From the cell containing the given text, extract its center point as [x, y] coordinate. 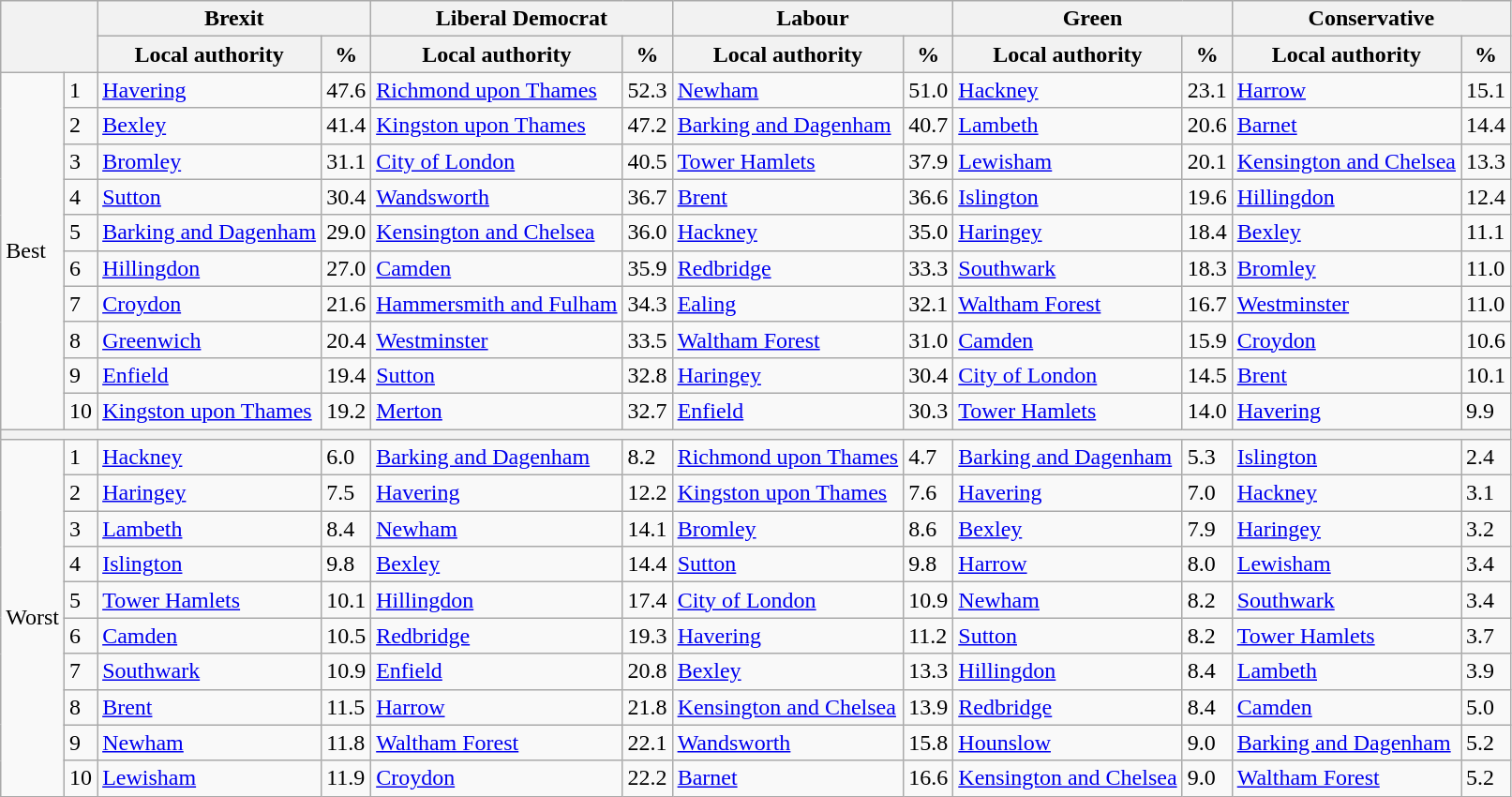
4.7 [928, 458]
7.0 [1207, 493]
32.7 [647, 411]
14.1 [647, 529]
Greenwich [210, 339]
16.7 [1207, 304]
35.9 [647, 268]
19.3 [647, 636]
11.2 [928, 636]
7.9 [1207, 529]
31.1 [347, 161]
36.6 [928, 197]
Merton [497, 411]
9.9 [1487, 411]
11.1 [1487, 233]
36.0 [647, 233]
20.6 [1207, 126]
Liberal Democrat [521, 19]
10.6 [1487, 339]
37.9 [928, 161]
40.7 [928, 126]
13.9 [928, 707]
33.5 [647, 339]
52.3 [647, 90]
Green [1093, 19]
19.6 [1207, 197]
40.5 [647, 161]
15.1 [1487, 90]
51.0 [928, 90]
7.6 [928, 493]
3.1 [1487, 493]
Hammersmith and Fulham [497, 304]
47.6 [347, 90]
10.5 [347, 636]
14.5 [1207, 375]
18.3 [1207, 268]
14.0 [1207, 411]
5.0 [1487, 707]
22.1 [647, 743]
8.6 [928, 529]
Hounslow [1068, 743]
19.2 [347, 411]
41.4 [347, 126]
Worst [33, 619]
27.0 [347, 268]
3.7 [1487, 636]
19.4 [347, 375]
30.3 [928, 411]
12.4 [1487, 197]
8.0 [1207, 564]
15.9 [1207, 339]
22.2 [647, 778]
36.7 [647, 197]
47.2 [647, 126]
35.0 [928, 233]
11.5 [347, 707]
2.4 [1487, 458]
21.6 [347, 304]
21.8 [647, 707]
Conservative [1370, 19]
Labour [813, 19]
11.9 [347, 778]
17.4 [647, 600]
Ealing [787, 304]
11.8 [347, 743]
12.2 [647, 493]
20.4 [347, 339]
20.1 [1207, 161]
33.3 [928, 268]
3.9 [1487, 671]
23.1 [1207, 90]
6.0 [347, 458]
32.8 [647, 375]
3.2 [1487, 529]
32.1 [928, 304]
15.8 [928, 743]
Brexit [234, 19]
20.8 [647, 671]
16.6 [928, 778]
31.0 [928, 339]
7.5 [347, 493]
29.0 [347, 233]
5.3 [1207, 458]
Best [33, 251]
18.4 [1207, 233]
34.3 [647, 304]
